For the text-containing cell, return its midpoint in [X, Y] coordinate format. 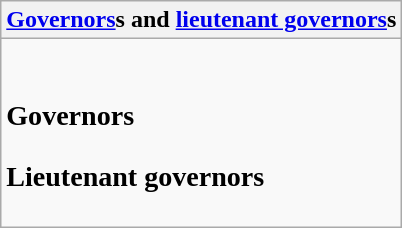
Governorss and lieutenant governorss [202, 20]
GovernorsLieutenant governors [202, 133]
